Pinpoint the cell where the given text exists, returning its [x, y] midpoint coordinate. 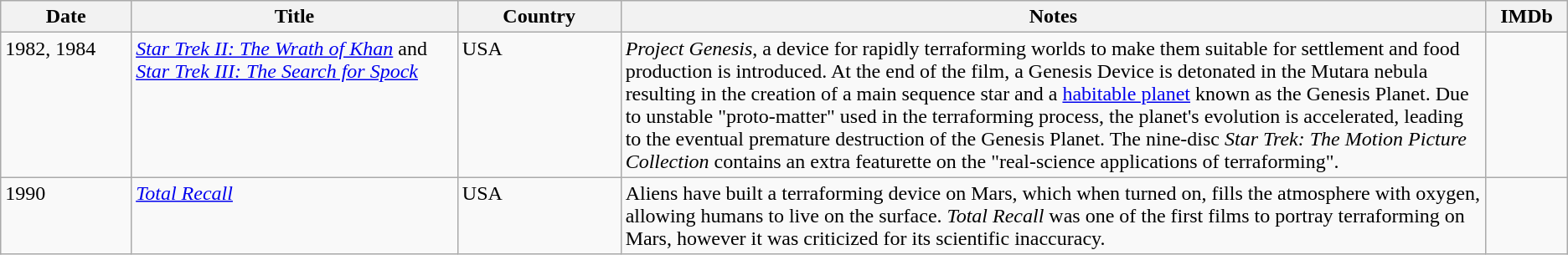
Country [539, 17]
Notes [1054, 17]
1990 [66, 216]
Date [66, 17]
Star Trek II: The Wrath of Khan and Star Trek III: The Search for Spock [295, 105]
IMDb [1526, 17]
1982, 1984 [66, 105]
Title [295, 17]
Total Recall [295, 216]
